Pinpoint the cell where the given text exists, returning its (x, y) midpoint coordinate. 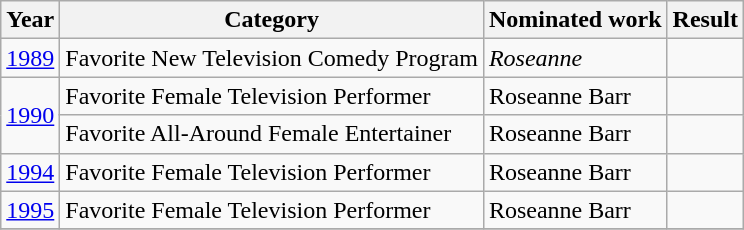
Year (30, 20)
Result (705, 20)
Roseanne (575, 58)
1989 (30, 58)
Favorite New Television Comedy Program (272, 58)
Favorite All-Around Female Entertainer (272, 134)
1994 (30, 172)
1995 (30, 210)
1990 (30, 115)
Nominated work (575, 20)
Category (272, 20)
